Capture the cell that displays the provided text and extract its (x, y) central coordinate. 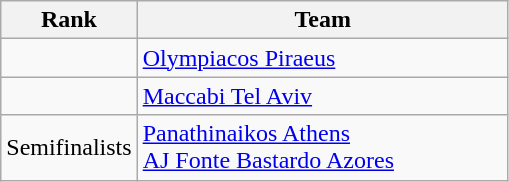
Semifinalists (69, 148)
Olympiacos Piraeus (322, 58)
Rank (69, 20)
Maccabi Tel Aviv (322, 96)
Team (322, 20)
Panathinaikos Athens AJ Fonte Bastardo Azores (322, 148)
